Scan for the cell matching the given text and deliver its (X, Y) coordinate at center. 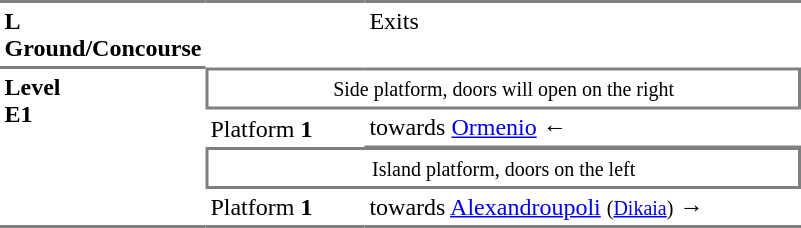
LGround/Concourse (103, 34)
LevelΕ1 (103, 148)
Exits (583, 34)
towards Ormenio ← (583, 129)
towards Alexandroupoli (Dikaia) → (583, 208)
